Detect which cell encompasses the target text, then output its [x, y] center coordinate. 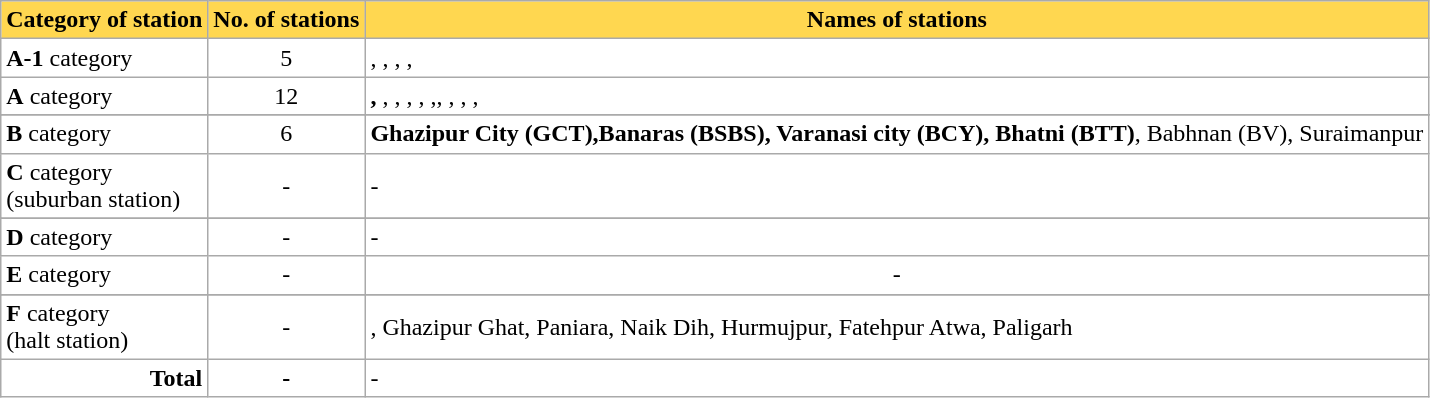
, , , , , ,, , , , [897, 96]
A category [104, 96]
6 [286, 134]
Ghazipur City (GCT),Banaras (BSBS), Varanasi city (BCY), Bhatni (BTT), Babhnan (BV), Suraimanpur [897, 134]
No. of stations [286, 20]
F category(halt station) [104, 326]
Total [104, 378]
A-1 category [104, 58]
B category [104, 134]
D category [104, 237]
5 [286, 58]
, Ghazipur Ghat, Paniara, Naik Dih, Hurmujpur, Fatehpur Atwa, Paligarh [897, 326]
, , , , [897, 58]
Category of station [104, 20]
Names of stations [897, 20]
12 [286, 96]
C category(suburban station) [104, 186]
E category [104, 275]
